Locate the cell with the specified text and output its (X, Y) center coordinate. 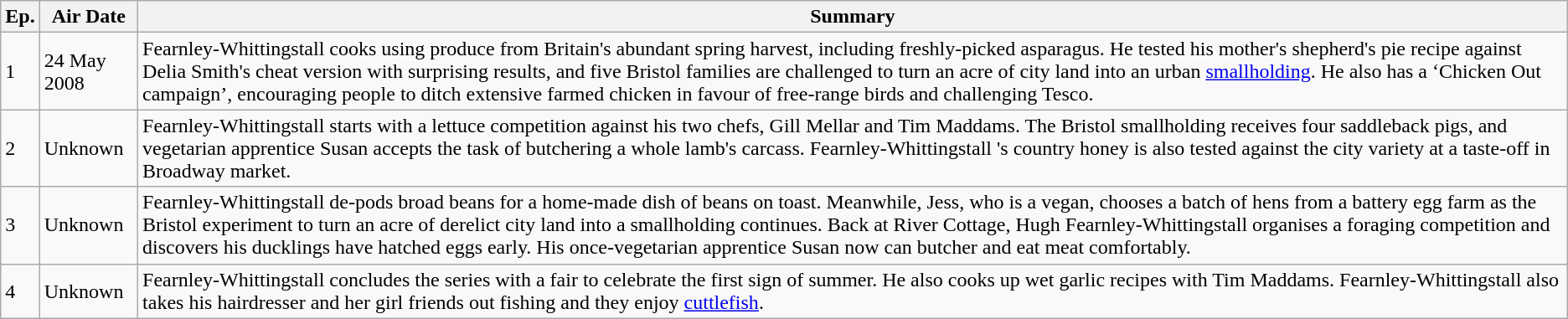
Air Date (89, 17)
2 (20, 148)
3 (20, 225)
1 (20, 71)
4 (20, 291)
24 May 2008 (89, 71)
Summary (853, 17)
Ep. (20, 17)
